Output the (x, y) coordinate of the center of the cell containing the given text.  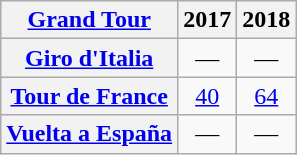
Tour de France (90, 96)
2018 (266, 20)
Giro d'Italia (90, 58)
Vuelta a España (90, 134)
40 (208, 96)
64 (266, 96)
2017 (208, 20)
Grand Tour (90, 20)
